Locate the cell with the specified text and output its (X, Y) center coordinate. 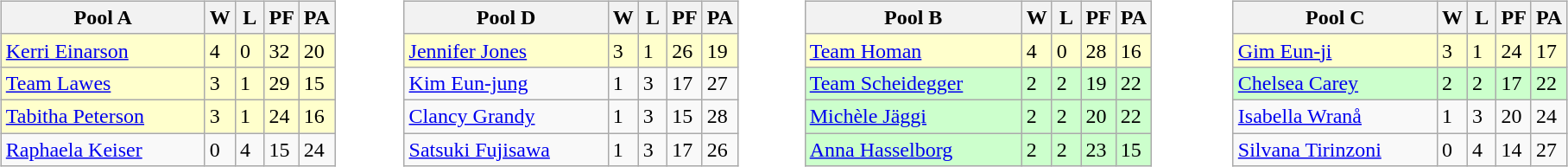
Chelsea Carey (1335, 83)
Satsuki Fujisawa (506, 150)
Jennifer Jones (506, 50)
Kerri Einarson (103, 50)
Team Homan (914, 50)
Pool D (506, 17)
Gim Eun-ji (1335, 50)
23 (1098, 150)
Kim Eun-jung (506, 83)
Tabitha Peterson (103, 116)
Team Lawes (103, 83)
32 (281, 50)
Pool B (914, 17)
Anna Hasselborg (914, 150)
Team Scheidegger (914, 83)
Isabella Wranå (1335, 116)
14 (1514, 150)
29 (281, 83)
Raphaela Keiser (103, 150)
Pool A (103, 17)
Clancy Grandy (506, 116)
Pool C (1335, 17)
Silvana Tirinzoni (1335, 150)
Michèle Jäggi (914, 116)
